Identify which cell holds the provided text, then report its [X, Y] central coordinate. 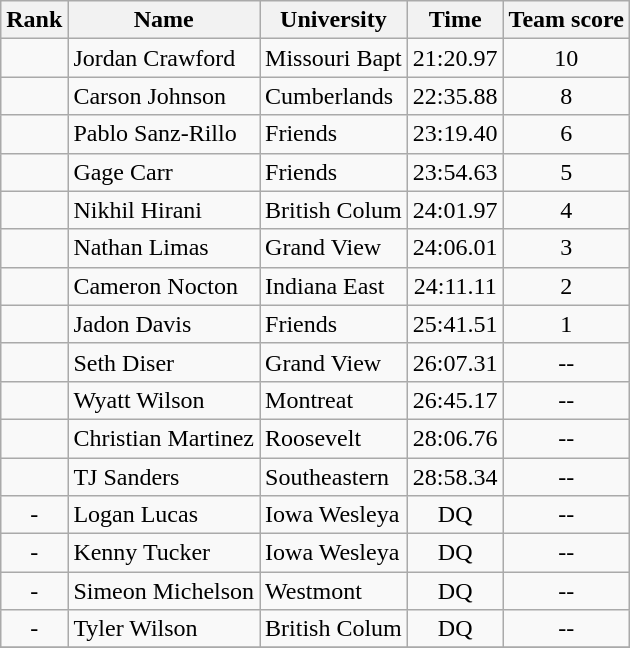
2 [566, 286]
23:19.40 [455, 134]
Simeon Michelson [164, 591]
24:01.97 [455, 210]
26:07.31 [455, 362]
6 [566, 134]
24:11.11 [455, 286]
Christian Martinez [164, 438]
Southeastern [334, 477]
24:06.01 [455, 248]
Jordan Crawford [164, 58]
23:54.63 [455, 172]
Tyler Wilson [164, 629]
Team score [566, 20]
Kenny Tucker [164, 553]
Wyatt Wilson [164, 400]
8 [566, 96]
25:41.51 [455, 324]
4 [566, 210]
Jadon Davis [164, 324]
3 [566, 248]
1 [566, 324]
University [334, 20]
26:45.17 [455, 400]
Logan Lucas [164, 515]
21:20.97 [455, 58]
Indiana East [334, 286]
Missouri Bapt [334, 58]
Gage Carr [164, 172]
Seth Diser [164, 362]
10 [566, 58]
Roosevelt [334, 438]
Pablo Sanz-Rillo [164, 134]
Montreat [334, 400]
Cumberlands [334, 96]
22:35.88 [455, 96]
TJ Sanders [164, 477]
Time [455, 20]
5 [566, 172]
Nikhil Hirani [164, 210]
Rank [34, 20]
Cameron Nocton [164, 286]
28:58.34 [455, 477]
Name [164, 20]
28:06.76 [455, 438]
Nathan Limas [164, 248]
Westmont [334, 591]
Carson Johnson [164, 96]
